Provide the [x, y] coordinate of the cell's center where the given text is located.  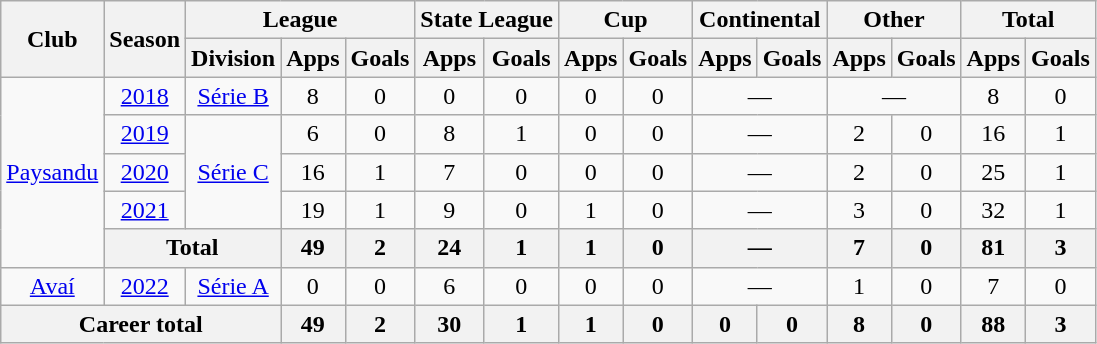
Série C [234, 172]
Paysandu [52, 172]
2021 [145, 210]
32 [993, 210]
9 [450, 210]
2020 [145, 172]
League [300, 20]
Club [52, 39]
2019 [145, 134]
State League [487, 20]
Continental [760, 20]
Career total [141, 324]
25 [993, 172]
Other [894, 20]
19 [313, 210]
Cup [626, 20]
2022 [145, 286]
Season [145, 39]
24 [450, 248]
88 [993, 324]
30 [450, 324]
Avaí [52, 286]
Série B [234, 96]
2018 [145, 96]
81 [993, 248]
Série A [234, 286]
Division [234, 58]
